Provide the (X, Y) coordinate of the cell's center where the given text is located.  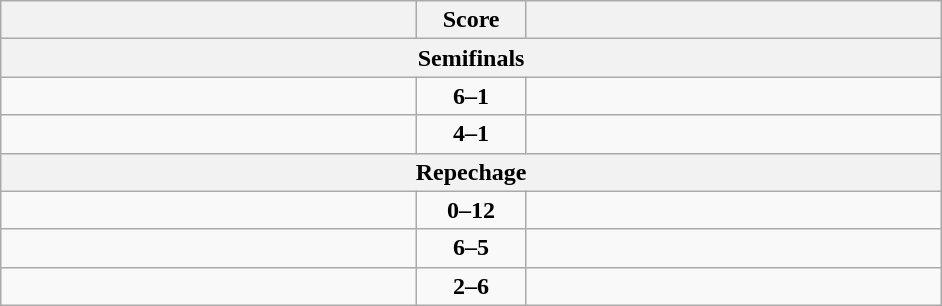
Semifinals (472, 58)
4–1 (472, 134)
6–1 (472, 96)
Score (472, 20)
Repechage (472, 172)
0–12 (472, 210)
6–5 (472, 248)
2–6 (472, 286)
